Scan for the cell matching the given text and deliver its [x, y] coordinate at center. 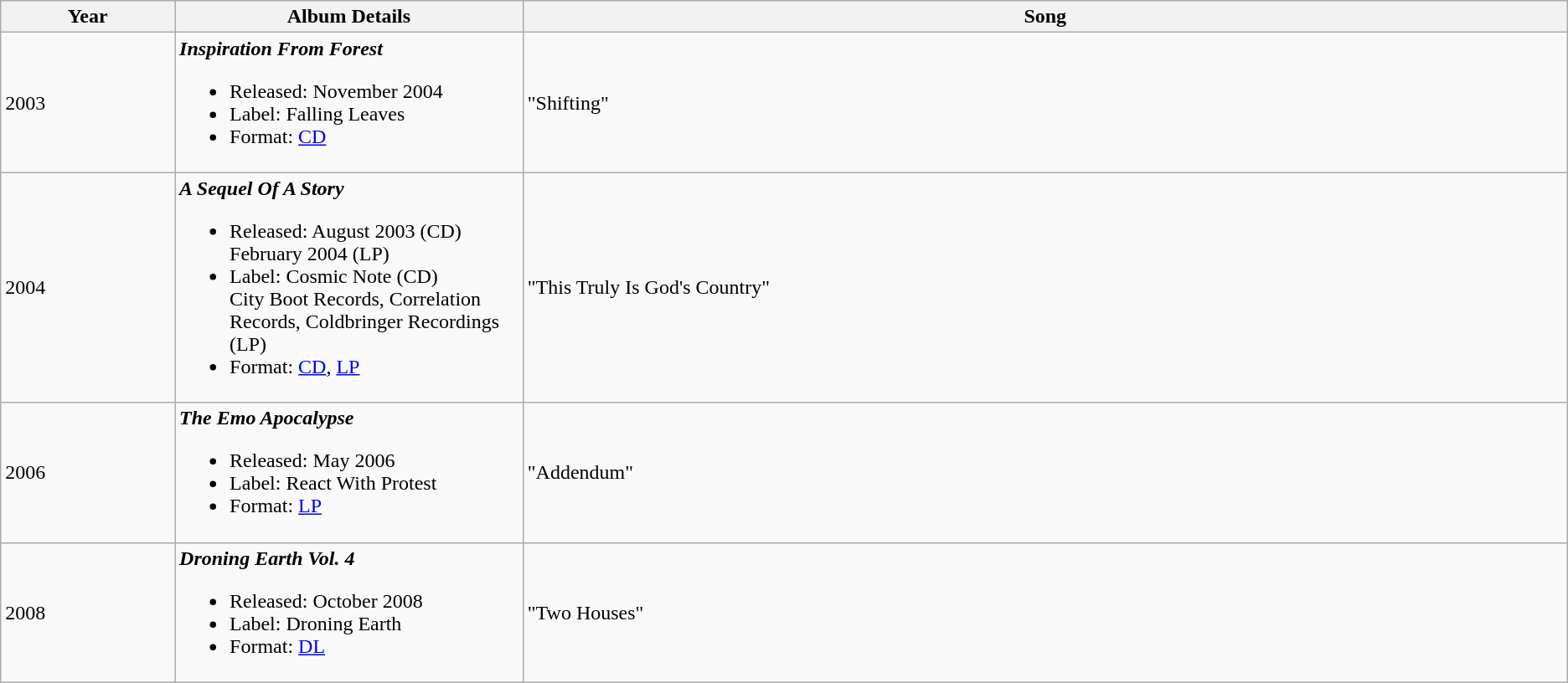
"This Truly Is God's Country" [1045, 288]
2004 [88, 288]
Album Details [349, 17]
The Emo ApocalypseReleased: May 2006Label: React With ProtestFormat: LP [349, 472]
2006 [88, 472]
2003 [88, 102]
2008 [88, 613]
Inspiration From ForestReleased: November 2004Label: Falling LeavesFormat: CD [349, 102]
Droning Earth Vol. 4Released: October 2008Label: Droning EarthFormat: DL [349, 613]
"Addendum" [1045, 472]
Year [88, 17]
Song [1045, 17]
"Shifting" [1045, 102]
"Two Houses" [1045, 613]
